Output the [x, y] coordinate of the center of the cell containing the given text.  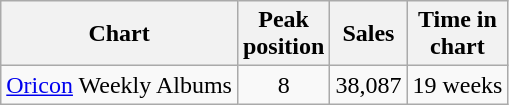
19 weeks [458, 85]
Time inchart [458, 34]
38,087 [368, 85]
8 [283, 85]
Chart [120, 34]
Peakposition [283, 34]
Oricon Weekly Albums [120, 85]
Sales [368, 34]
